Scan for the cell matching the given text and deliver its [X, Y] coordinate at center. 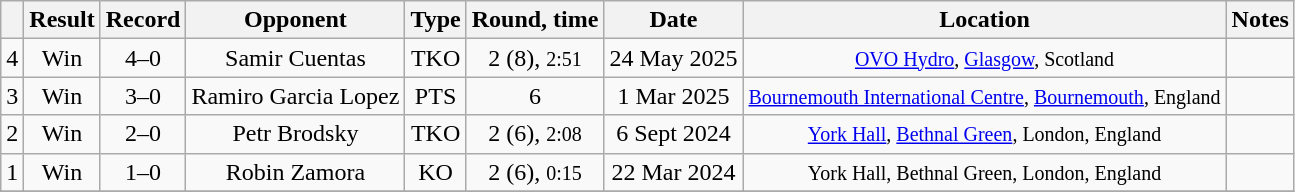
Ramiro Garcia Lopez [296, 96]
Robin Zamora [296, 172]
2 (6), 2:08 [535, 134]
2 [12, 134]
OVO Hydro, Glasgow, Scotland [984, 58]
2 (8), 2:51 [535, 58]
2–0 [143, 134]
Type [436, 20]
1 [12, 172]
Bournemouth International Centre, Bournemouth, England [984, 96]
Samir Cuentas [296, 58]
PTS [436, 96]
KO [436, 172]
1 Mar 2025 [674, 96]
6 Sept 2024 [674, 134]
3–0 [143, 96]
3 [12, 96]
6 [535, 96]
Opponent [296, 20]
2 (6), 0:15 [535, 172]
Result [62, 20]
Notes [1260, 20]
22 Mar 2024 [674, 172]
4 [12, 58]
1–0 [143, 172]
4–0 [143, 58]
Petr Brodsky [296, 134]
Date [674, 20]
Location [984, 20]
Record [143, 20]
Round, time [535, 20]
24 May 2025 [674, 58]
